For the text-containing cell, return its midpoint in [x, y] coordinate format. 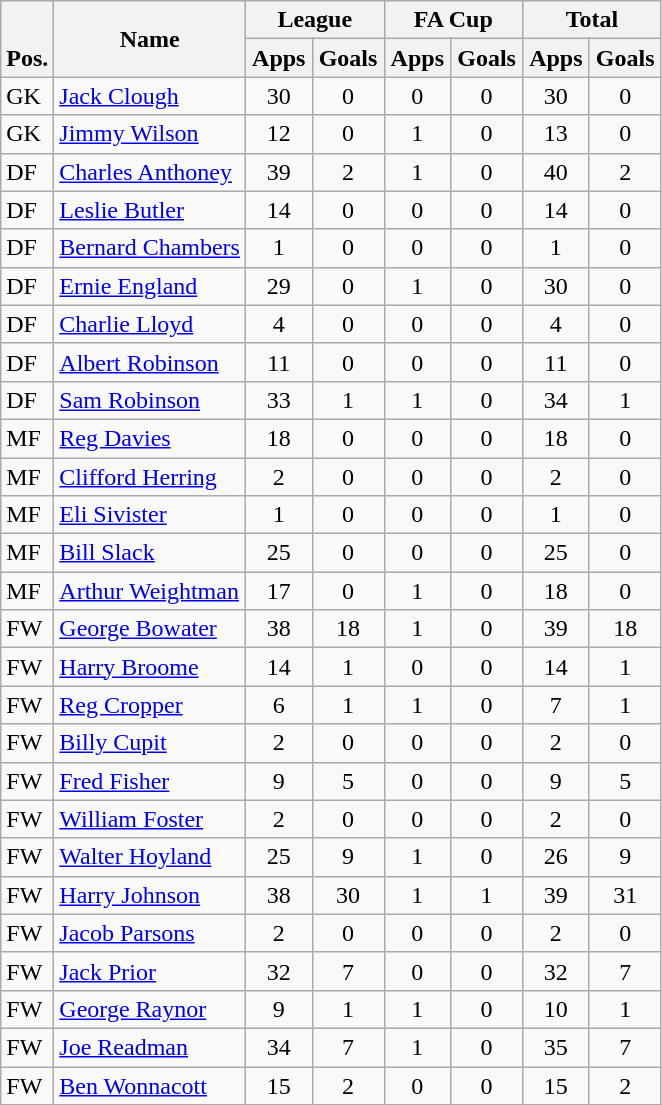
Bernard Chambers [150, 248]
Bill Slack [150, 553]
17 [278, 591]
Total [592, 20]
13 [556, 134]
26 [556, 857]
Charles Anthoney [150, 172]
Name [150, 39]
George Bowater [150, 629]
40 [556, 172]
29 [278, 286]
33 [278, 400]
Fred Fisher [150, 781]
Ernie England [150, 286]
George Raynor [150, 1009]
Pos. [28, 39]
Leslie Butler [150, 210]
Reg Cropper [150, 705]
Jack Clough [150, 96]
Joe Readman [150, 1047]
Eli Sivister [150, 515]
FA Cup [454, 20]
Charlie Lloyd [150, 324]
35 [556, 1047]
Sam Robinson [150, 400]
Harry Broome [150, 667]
Billy Cupit [150, 743]
6 [278, 705]
Arthur Weightman [150, 591]
Jacob Parsons [150, 933]
Reg Davies [150, 438]
Clifford Herring [150, 477]
Walter Hoyland [150, 857]
Jack Prior [150, 971]
12 [278, 134]
31 [625, 895]
Jimmy Wilson [150, 134]
Harry Johnson [150, 895]
Albert Robinson [150, 362]
Ben Wonnacott [150, 1085]
William Foster [150, 819]
League [314, 20]
10 [556, 1009]
